Locate the cell with the specified text and output its (X, Y) center coordinate. 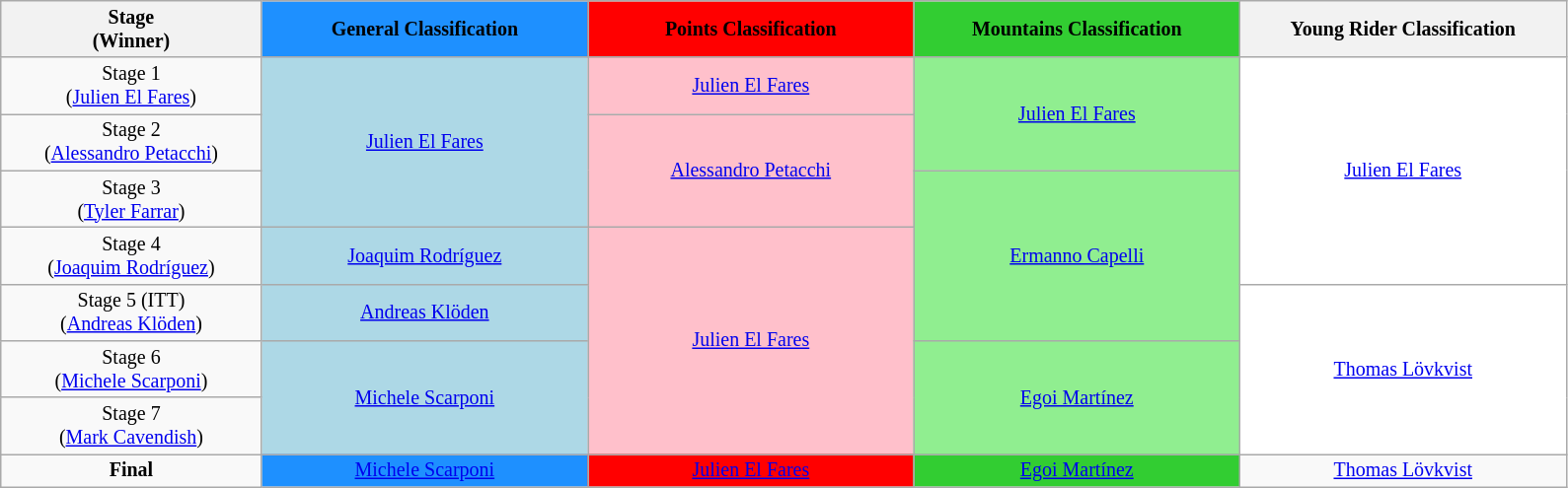
Mountains Classification (1077, 30)
Ermanno Capelli (1077, 255)
Stage 1(Julien El Fares) (131, 87)
General Classification (424, 30)
Final (131, 471)
Points Classification (751, 30)
Stage 4(Joaquim Rodríguez) (131, 256)
Stage 2(Alessandro Petacchi) (131, 142)
Stage 6(Michele Scarponi) (131, 369)
Joaquim Rodríguez (424, 256)
Andreas Klöden (424, 312)
Stage 3(Tyler Farrar) (131, 199)
Stage 5 (ITT) (Andreas Klöden) (131, 312)
Young Rider Classification (1403, 30)
Stage(Winner) (131, 30)
Stage 7(Mark Cavendish) (131, 426)
Alessandro Petacchi (751, 172)
